Provide the (X, Y) coordinate of the cell's center where the given text is located.  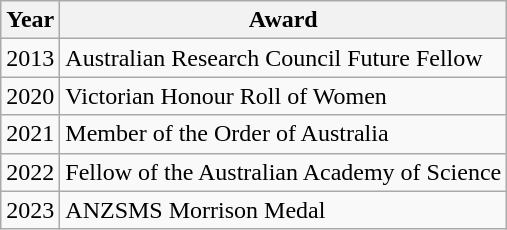
Fellow of the Australian Academy of Science (284, 172)
Award (284, 20)
2020 (30, 96)
Victorian Honour Roll of Women (284, 96)
2021 (30, 134)
2013 (30, 58)
ANZSMS Morrison Medal (284, 210)
Australian Research Council Future Fellow (284, 58)
2023 (30, 210)
Year (30, 20)
2022 (30, 172)
Member of the Order of Australia (284, 134)
